Pinpoint the cell where the given text exists, returning its [X, Y] midpoint coordinate. 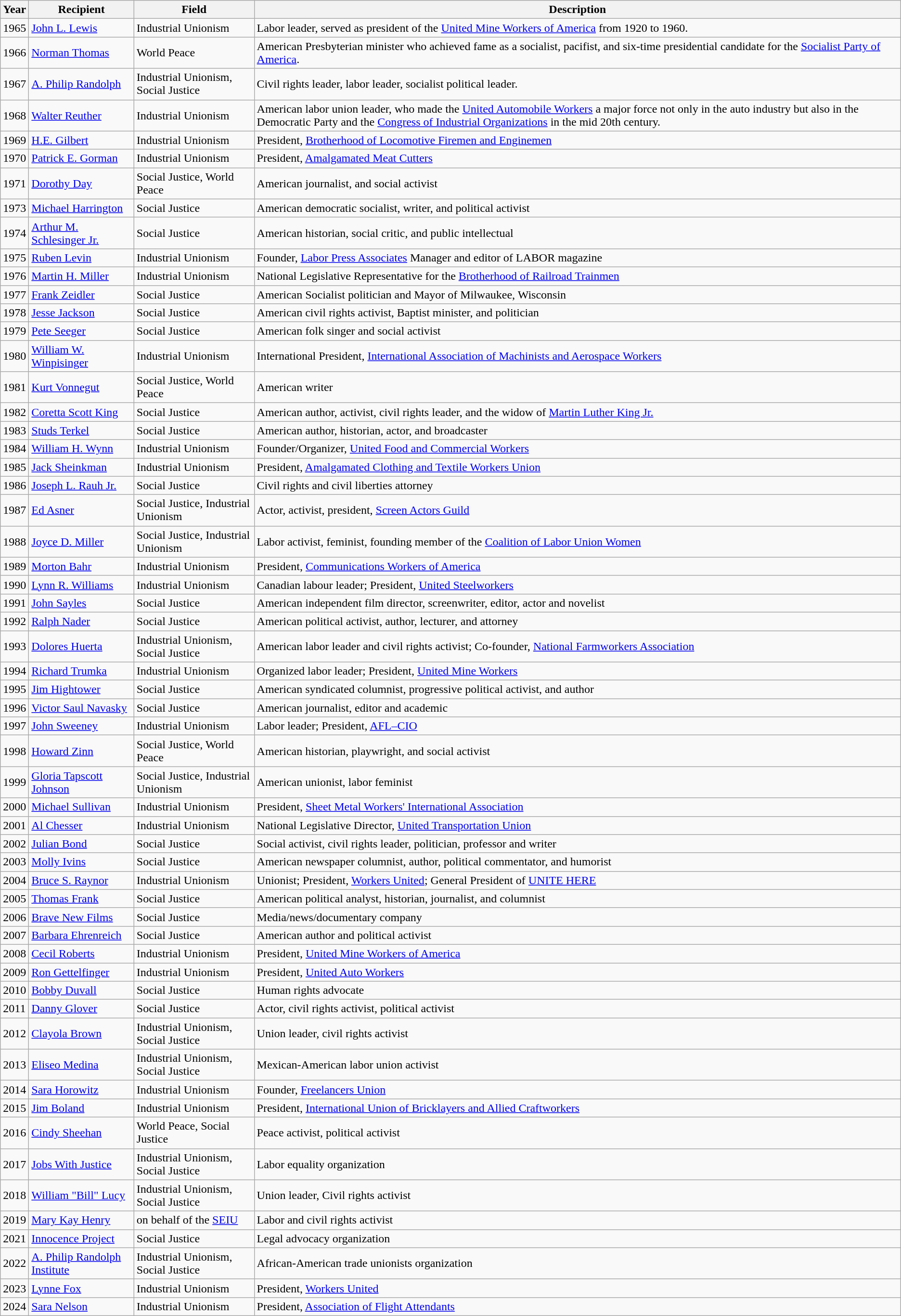
Human rights advocate [578, 990]
Field [194, 10]
1992 [14, 621]
Labor and civil rights activist [578, 1220]
1981 [14, 387]
Lynne Fox [81, 1288]
2021 [14, 1238]
1997 [14, 726]
Organized labor leader; President, United Mine Workers [578, 671]
Joyce D. Miller [81, 541]
National Legislative Director, United Transportation Union [578, 825]
A. Philip Randolph Institute [81, 1264]
Joseph L. Rauh Jr. [81, 485]
1975 [14, 258]
Jim Boland [81, 1108]
1977 [14, 294]
1970 [14, 158]
American political analyst, historian, journalist, and columnist [578, 899]
Union leader, Civil rights activist [578, 1195]
American newspaper columnist, author, political commentator, and humorist [578, 862]
1988 [14, 541]
Walter Reuther [81, 116]
2007 [14, 935]
Martin H. Miller [81, 276]
Social activist, civil rights leader, politician, professor and writer [578, 844]
American democratic socialist, writer, and political activist [578, 208]
African-American trade unionists organization [578, 1264]
American journalist, and social activist [578, 183]
1967 [14, 84]
Ed Asner [81, 510]
American folk singer and social activist [578, 331]
1976 [14, 276]
American author and political activist [578, 935]
2016 [14, 1133]
Al Chesser [81, 825]
Barbara Ehrenreich [81, 935]
2001 [14, 825]
President, United Mine Workers of America [578, 953]
Frank Zeidler [81, 294]
Michael Harrington [81, 208]
Ron Gettelfinger [81, 972]
1978 [14, 313]
1984 [14, 449]
Unionist; President, Workers United; General President of UNITE HERE [578, 880]
2012 [14, 1033]
Sara Nelson [81, 1306]
Year [14, 10]
Founder, Freelancers Union [578, 1090]
1996 [14, 708]
Civil rights and civil liberties attorney [578, 485]
2002 [14, 844]
2023 [14, 1288]
Cindy Sheehan [81, 1133]
2022 [14, 1264]
2017 [14, 1164]
2004 [14, 880]
H.E. Gilbert [81, 140]
1979 [14, 331]
Danny Glover [81, 1009]
2011 [14, 1009]
Canadian labour leader; President, United Steelworkers [578, 585]
2009 [14, 972]
Mexican-American labor union activist [578, 1065]
Eliseo Medina [81, 1065]
Jim Hightower [81, 690]
President, Brotherhood of Locomotive Firemen and Enginemen [578, 140]
President, International Union of Bricklayers and Allied Craftworkers [578, 1108]
2018 [14, 1195]
Peace activist, political activist [578, 1133]
Victor Saul Navasky [81, 708]
President, Workers United [578, 1288]
2010 [14, 990]
1987 [14, 510]
2015 [14, 1108]
Julian Bond [81, 844]
1991 [14, 603]
1994 [14, 671]
Howard Zinn [81, 751]
Civil rights leader, labor leader, socialist political leader. [578, 84]
Bobby Duvall [81, 990]
1966 [14, 53]
Brave New Films [81, 917]
World Peace [194, 53]
Richard Trumka [81, 671]
World Peace, Social Justice [194, 1133]
1989 [14, 566]
2003 [14, 862]
National Legislative Representative for the Brotherhood of Railroad Trainmen [578, 276]
American labor leader and civil rights activist; Co-founder, National Farmworkers Association [578, 646]
Actor, activist, president, Screen Actors Guild [578, 510]
1998 [14, 751]
Mary Kay Henry [81, 1220]
Thomas Frank [81, 899]
Dorothy Day [81, 183]
1980 [14, 356]
1986 [14, 485]
1974 [14, 233]
Bruce S. Raynor [81, 880]
Labor activist, feminist, founding member of the Coalition of Labor Union Women [578, 541]
Clayola Brown [81, 1033]
President, United Auto Workers [578, 972]
William "Bill" Lucy [81, 1195]
2019 [14, 1220]
Norman Thomas [81, 53]
2014 [14, 1090]
1968 [14, 116]
Michael Sullivan [81, 807]
American independent film director, screenwriter, editor, actor and novelist [578, 603]
1993 [14, 646]
1985 [14, 467]
Jesse Jackson [81, 313]
Molly Ivins [81, 862]
2000 [14, 807]
American author, activist, civil rights leader, and the widow of Martin Luther King Jr. [578, 412]
Labor leader, served as president of the United Mine Workers of America from 1920 to 1960. [578, 28]
2013 [14, 1065]
American political activist, author, lecturer, and attorney [578, 621]
American unionist, labor feminist [578, 782]
Media/news/documentary company [578, 917]
2006 [14, 917]
1999 [14, 782]
Innocence Project [81, 1238]
William H. Wynn [81, 449]
American syndicated columnist, progressive political activist, and author [578, 690]
1990 [14, 585]
2005 [14, 899]
2024 [14, 1306]
2008 [14, 953]
Dolores Huerta [81, 646]
1982 [14, 412]
Labor equality organization [578, 1164]
Cecil Roberts [81, 953]
Description [578, 10]
Sara Horowitz [81, 1090]
Union leader, civil rights activist [578, 1033]
Studs Terkel [81, 430]
John Sayles [81, 603]
Morton Bahr [81, 566]
President, Communications Workers of America [578, 566]
William W. Winpisinger [81, 356]
President, Sheet Metal Workers' International Association [578, 807]
American journalist, editor and academic [578, 708]
Lynn R. Williams [81, 585]
A. Philip Randolph [81, 84]
International President, International Association of Machinists and Aerospace Workers [578, 356]
Gloria Tapscott Johnson [81, 782]
Founder/Organizer, United Food and Commercial Workers [578, 449]
Jack Sheinkman [81, 467]
American historian, social critic, and public intellectual [578, 233]
Ralph Nader [81, 621]
Legal advocacy organization [578, 1238]
American author, historian, actor, and broadcaster [578, 430]
1965 [14, 28]
President, Amalgamated Clothing and Textile Workers Union [578, 467]
on behalf of the SEIU [194, 1220]
1983 [14, 430]
Ruben Levin [81, 258]
President, Association of Flight Attendants [578, 1306]
Actor, civil rights activist, political activist [578, 1009]
Patrick E. Gorman [81, 158]
Arthur M. Schlesinger Jr. [81, 233]
Founder, Labor Press Associates Manager and editor of LABOR magazine [578, 258]
1971 [14, 183]
John L. Lewis [81, 28]
American Socialist politician and Mayor of Milwaukee, Wisconsin [578, 294]
American historian, playwright, and social activist [578, 751]
President, Amalgamated Meat Cutters [578, 158]
1969 [14, 140]
Recipient [81, 10]
Coretta Scott King [81, 412]
John Sweeney [81, 726]
1973 [14, 208]
American civil rights activist, Baptist minister, and politician [578, 313]
Labor leader; President, AFL–CIO [578, 726]
Jobs With Justice [81, 1164]
American Presbyterian minister who achieved fame as a socialist, pacifist, and six-time presidential candidate for the Socialist Party of America. [578, 53]
1995 [14, 690]
American writer [578, 387]
Pete Seeger [81, 331]
Kurt Vonnegut [81, 387]
